Capture the cell that displays the provided text and extract its (X, Y) central coordinate. 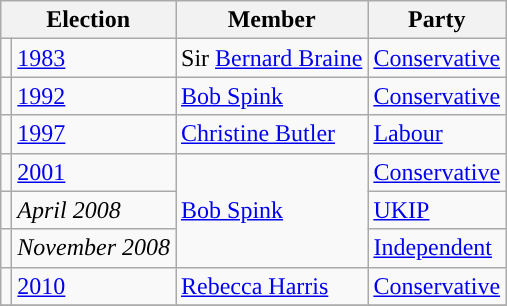
UKIP (437, 210)
Rebecca Harris (272, 286)
Sir Bernard Braine (272, 58)
April 2008 (94, 210)
November 2008 (94, 248)
Election (88, 20)
2010 (94, 286)
Independent (437, 248)
Christine Butler (272, 134)
2001 (94, 172)
1992 (94, 96)
Member (272, 20)
Party (437, 20)
Labour (437, 134)
1983 (94, 58)
1997 (94, 134)
